Return [x, y] of the center of cell containing provided text 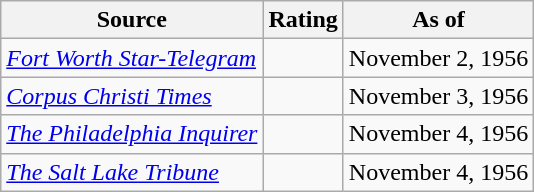
The Salt Lake Tribune [132, 172]
November 3, 1956 [438, 96]
Rating [303, 20]
Source [132, 20]
November 2, 1956 [438, 58]
Fort Worth Star-Telegram [132, 58]
The Philadelphia Inquirer [132, 134]
Corpus Christi Times [132, 96]
As of [438, 20]
